For the text-containing cell, return its midpoint in (X, Y) coordinate format. 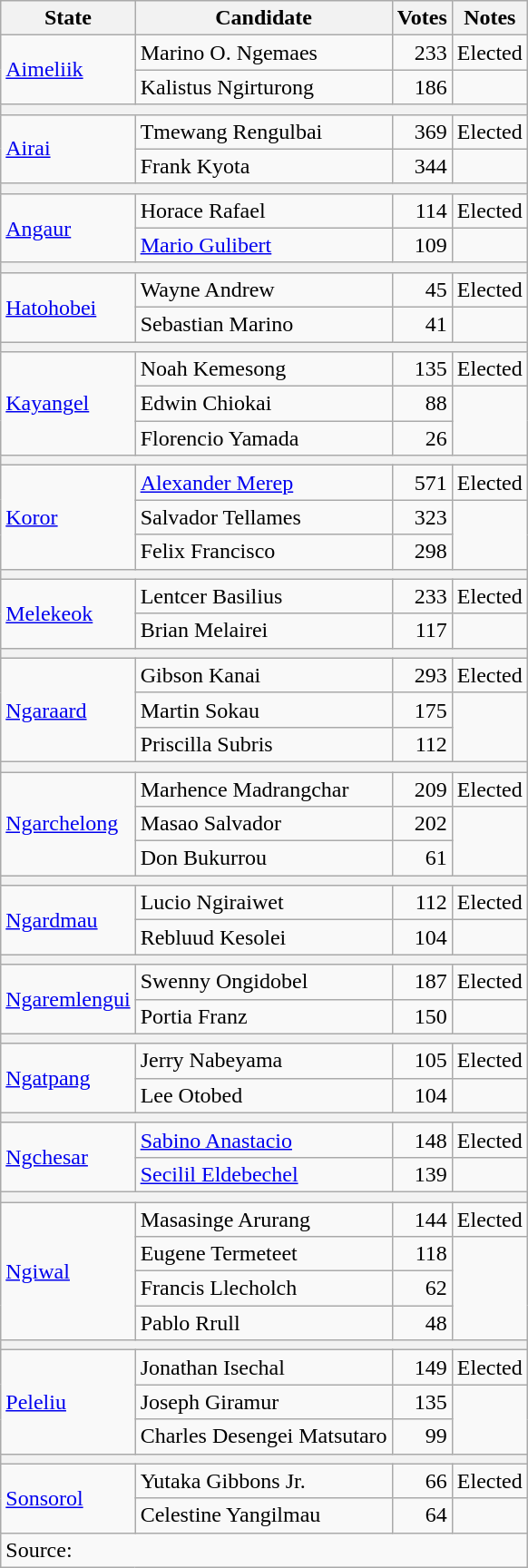
Horace Rafael (263, 211)
Sabino Anastacio (263, 1140)
Eugene Termeteet (263, 1254)
Lentcer Basilius (263, 596)
Kalistus Ngirturong (263, 87)
Joseph Giramur (263, 1402)
62 (422, 1289)
148 (422, 1140)
114 (422, 211)
323 (422, 517)
Ngaremlengui (68, 999)
Edwin Chiokai (263, 404)
Candidate (263, 18)
Melekeok (68, 613)
99 (422, 1436)
Portia Franz (263, 1016)
61 (422, 858)
26 (422, 438)
Votes (422, 18)
Marino O. Ngemaes (263, 53)
Brian Melairei (263, 631)
202 (422, 824)
Aimeliik (68, 70)
Don Bukurrou (263, 858)
Ngchesar (68, 1157)
187 (422, 982)
Priscilla Subris (263, 744)
Frank Kyota (263, 166)
Angaur (68, 228)
209 (422, 789)
Wayne Andrew (263, 289)
186 (422, 87)
Ngiwal (68, 1270)
Koror (68, 517)
Masao Salvador (263, 824)
Alexander Merep (263, 483)
Tmewang Rengulbai (263, 132)
369 (422, 132)
Ngarchelong (68, 823)
Rebluud Kesolei (263, 937)
117 (422, 631)
48 (422, 1323)
Pablo Rrull (263, 1323)
Felix Francisco (263, 552)
139 (422, 1174)
571 (422, 483)
175 (422, 710)
Francis Llecholch (263, 1289)
41 (422, 324)
Sonsorol (68, 1498)
Mario Gulibert (263, 245)
Ngatpang (68, 1078)
Jerry Nabeyama (263, 1061)
Swenny Ongidobel (263, 982)
45 (422, 289)
Florencio Yamada (263, 438)
Yutaka Gibbons Jr. (263, 1481)
64 (422, 1515)
144 (422, 1219)
149 (422, 1367)
Secilil Eldebechel (263, 1174)
88 (422, 404)
Marhence Madrangchar (263, 789)
344 (422, 166)
66 (422, 1481)
Charles Desengei Matsutaro (263, 1436)
Sebastian Marino (263, 324)
Notes (490, 18)
Ngaraard (68, 710)
105 (422, 1061)
Masasinge Arurang (263, 1219)
Source: (265, 1550)
Celestine Yangilmau (263, 1515)
Martin Sokau (263, 710)
Lucio Ngiraiwet (263, 903)
Ngardmau (68, 920)
109 (422, 245)
118 (422, 1254)
State (68, 18)
Airai (68, 149)
298 (422, 552)
Peleliu (68, 1402)
Lee Otobed (263, 1095)
293 (422, 675)
Jonathan Isechal (263, 1367)
Gibson Kanai (263, 675)
Salvador Tellames (263, 517)
Hatohobei (68, 307)
150 (422, 1016)
Noah Kemesong (263, 369)
Kayangel (68, 404)
